Return the (X, Y) coordinate for the center point of the cell that contains the specified text.  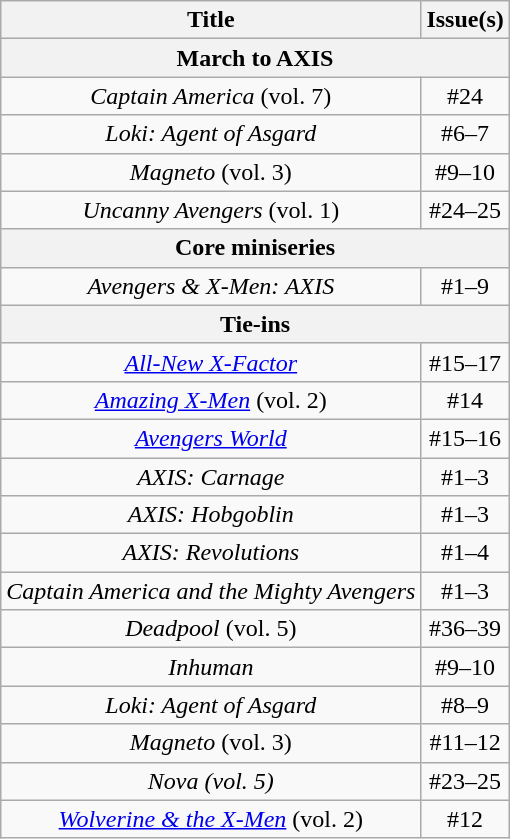
#36–39 (465, 629)
Captain America and the Mighty Avengers (211, 591)
Avengers World (211, 438)
Inhuman (211, 667)
Deadpool (vol. 5) (211, 629)
AXIS: Hobgoblin (211, 515)
All-New X-Factor (211, 362)
#15–16 (465, 438)
Wolverine & the X-Men (vol. 2) (211, 819)
#24 (465, 96)
#1–9 (465, 286)
Issue(s) (465, 20)
#1–4 (465, 553)
#24–25 (465, 210)
Core miniseries (256, 248)
#6–7 (465, 134)
Uncanny Avengers (vol. 1) (211, 210)
Title (211, 20)
Tie-ins (256, 324)
AXIS: Carnage (211, 477)
#14 (465, 400)
Captain America (vol. 7) (211, 96)
Amazing X-Men (vol. 2) (211, 400)
#11–12 (465, 743)
#12 (465, 819)
#15–17 (465, 362)
Avengers & X-Men: AXIS (211, 286)
Nova (vol. 5) (211, 781)
AXIS: Revolutions (211, 553)
#23–25 (465, 781)
March to AXIS (256, 58)
#8–9 (465, 705)
